Provide the (X, Y) coordinate of the cell's center where the given text is located.  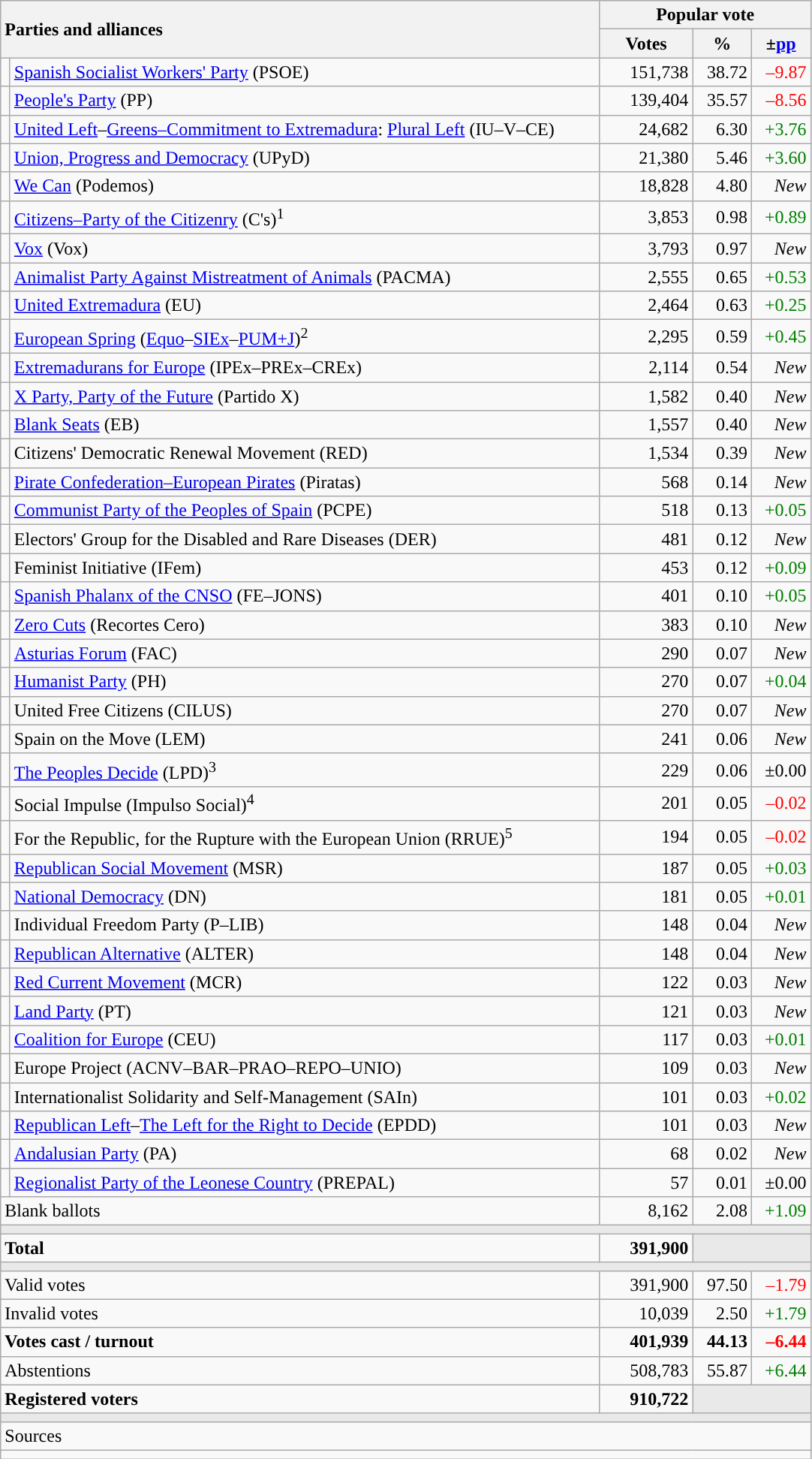
Abstentions (300, 1370)
–8.56 (780, 101)
Asturias Forum (FAC) (305, 653)
Blank ballots (300, 1211)
Parties and alliances (300, 29)
6.30 (722, 129)
+0.45 (780, 336)
Invalid votes (300, 1313)
38.72 (722, 72)
290 (646, 653)
194 (646, 837)
401 (646, 596)
We Can (Podemos) (305, 186)
109 (646, 1068)
44.13 (722, 1342)
+0.09 (780, 568)
+1.09 (780, 1211)
United Left–Greens–Commitment to Extremadura: Plural Left (IU–V–CE) (305, 129)
Pirate Confederation–European Pirates (Piratas) (305, 482)
Vox (Vox) (305, 249)
Valid votes (300, 1285)
Andalusian Party (PA) (305, 1154)
Feminist Initiative (IFem) (305, 568)
+0.89 (780, 218)
1,534 (646, 454)
+0.02 (780, 1097)
Spanish Socialist Workers' Party (PSOE) (305, 72)
Coalition for Europe (CEU) (305, 1039)
Europe Project (ACNV–BAR–PRAO–REPO–UNIO) (305, 1068)
0.59 (722, 336)
10,039 (646, 1313)
Citizens' Democratic Renewal Movement (RED) (305, 454)
Communist Party of the Peoples of Spain (PCPE) (305, 511)
Citizens–Party of the Citizenry (C's)1 (305, 218)
0.01 (722, 1183)
Spanish Phalanx of the CNSO (FE–JONS) (305, 596)
+3.76 (780, 129)
481 (646, 539)
18,828 (646, 186)
181 (646, 897)
0.39 (722, 454)
453 (646, 568)
401,939 (646, 1342)
Votes (646, 44)
Regionalist Party of the Leonese Country (PREPAL) (305, 1183)
National Democracy (DN) (305, 897)
People's Party (PP) (305, 101)
Social Impulse (Impulso Social)4 (305, 803)
229 (646, 770)
518 (646, 511)
+3.60 (780, 158)
Votes cast / turnout (300, 1342)
383 (646, 625)
2,114 (646, 367)
±pp (780, 44)
European Spring (Equo–SIEx–PUM+J)2 (305, 336)
X Party, Party of the Future (Partido X) (305, 396)
0.97 (722, 249)
5.46 (722, 158)
Blank Seats (EB) (305, 425)
For the Republic, for the Rupture with the European Union (RRUE)5 (305, 837)
121 (646, 1011)
910,722 (646, 1399)
Popular vote (705, 15)
508,783 (646, 1370)
2,555 (646, 277)
3,853 (646, 218)
–6.44 (780, 1342)
Humanist Party (PH) (305, 682)
Republican Alternative (ALTER) (305, 954)
–1.79 (780, 1285)
Individual Freedom Party (P–LIB) (305, 925)
+1.79 (780, 1313)
–9.87 (780, 72)
3,793 (646, 249)
Spain on the Move (LEM) (305, 739)
97.50 (722, 1285)
57 (646, 1183)
35.57 (722, 101)
United Free Citizens (CILUS) (305, 710)
1,582 (646, 396)
Union, Progress and Democracy (UPyD) (305, 158)
2,464 (646, 306)
2.08 (722, 1211)
0.54 (722, 367)
241 (646, 739)
Total (300, 1248)
139,404 (646, 101)
0.13 (722, 511)
68 (646, 1154)
Animalist Party Against Mistreatment of Animals (PACMA) (305, 277)
187 (646, 868)
Electors' Group for the Disabled and Rare Diseases (DER) (305, 539)
0.14 (722, 482)
+6.44 (780, 1370)
122 (646, 982)
+0.03 (780, 868)
0.98 (722, 218)
Internationalist Solidarity and Self-Management (SAIn) (305, 1097)
United Extremadura (EU) (305, 306)
Registered voters (300, 1399)
+0.25 (780, 306)
55.87 (722, 1370)
151,738 (646, 72)
Extremadurans for Europe (IPEx–PREx–CREx) (305, 367)
201 (646, 803)
4.80 (722, 186)
8,162 (646, 1211)
1,557 (646, 425)
24,682 (646, 129)
0.65 (722, 277)
The Peoples Decide (LPD)3 (305, 770)
117 (646, 1039)
+0.53 (780, 277)
Red Current Movement (MCR) (305, 982)
+0.04 (780, 682)
21,380 (646, 158)
Zero Cuts (Recortes Cero) (305, 625)
2.50 (722, 1313)
Republican Left–The Left for the Right to Decide (EPDD) (305, 1126)
0.02 (722, 1154)
Republican Social Movement (MSR) (305, 868)
2,295 (646, 336)
Land Party (PT) (305, 1011)
% (722, 44)
Sources (405, 1436)
568 (646, 482)
0.63 (722, 306)
